Search for the cell housing the specified text and yield its [X, Y] center coordinate. 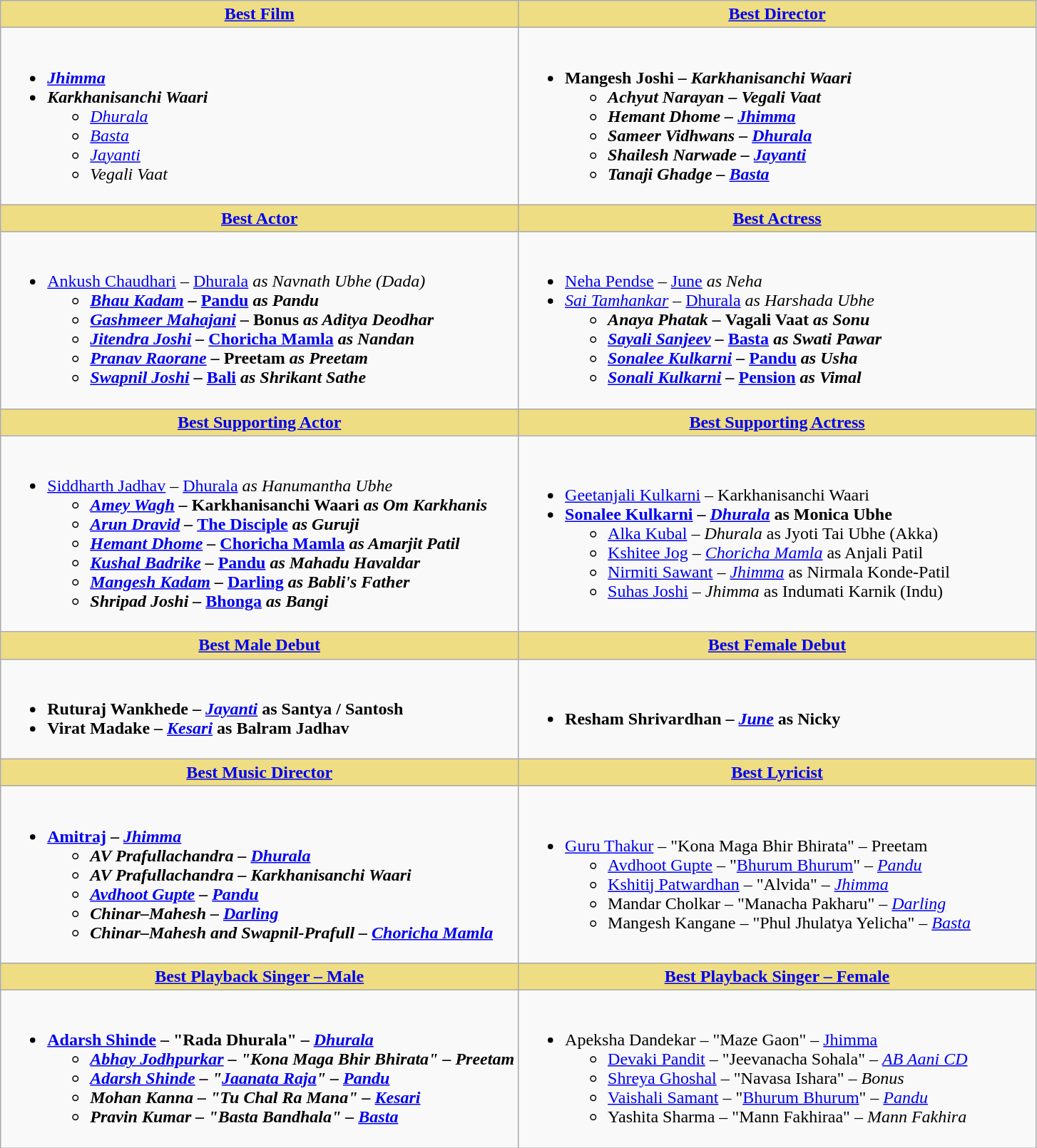
Best Female Debut [777, 645]
Best Film [260, 14]
Best Director [777, 14]
Best Lyricist [777, 772]
Resham Shrivardhan – June as Nicky [777, 709]
Best Male Debut [260, 645]
Best Music Director [260, 772]
Best Supporting Actor [260, 422]
Best Actress [777, 218]
Best Playback Singer – Male [260, 976]
Ruturaj Wankhede – Jayanti as Santya / SantoshVirat Madake – Kesari as Balram Jadhav [260, 709]
Best Actor [260, 218]
Best Playback Singer – Female [777, 976]
Best Supporting Actress [777, 422]
JhimmaKarkhanisanchi WaariDhuralaBastaJayantiVegali Vaat [260, 116]
